For the text-containing cell, return its midpoint in (x, y) coordinate format. 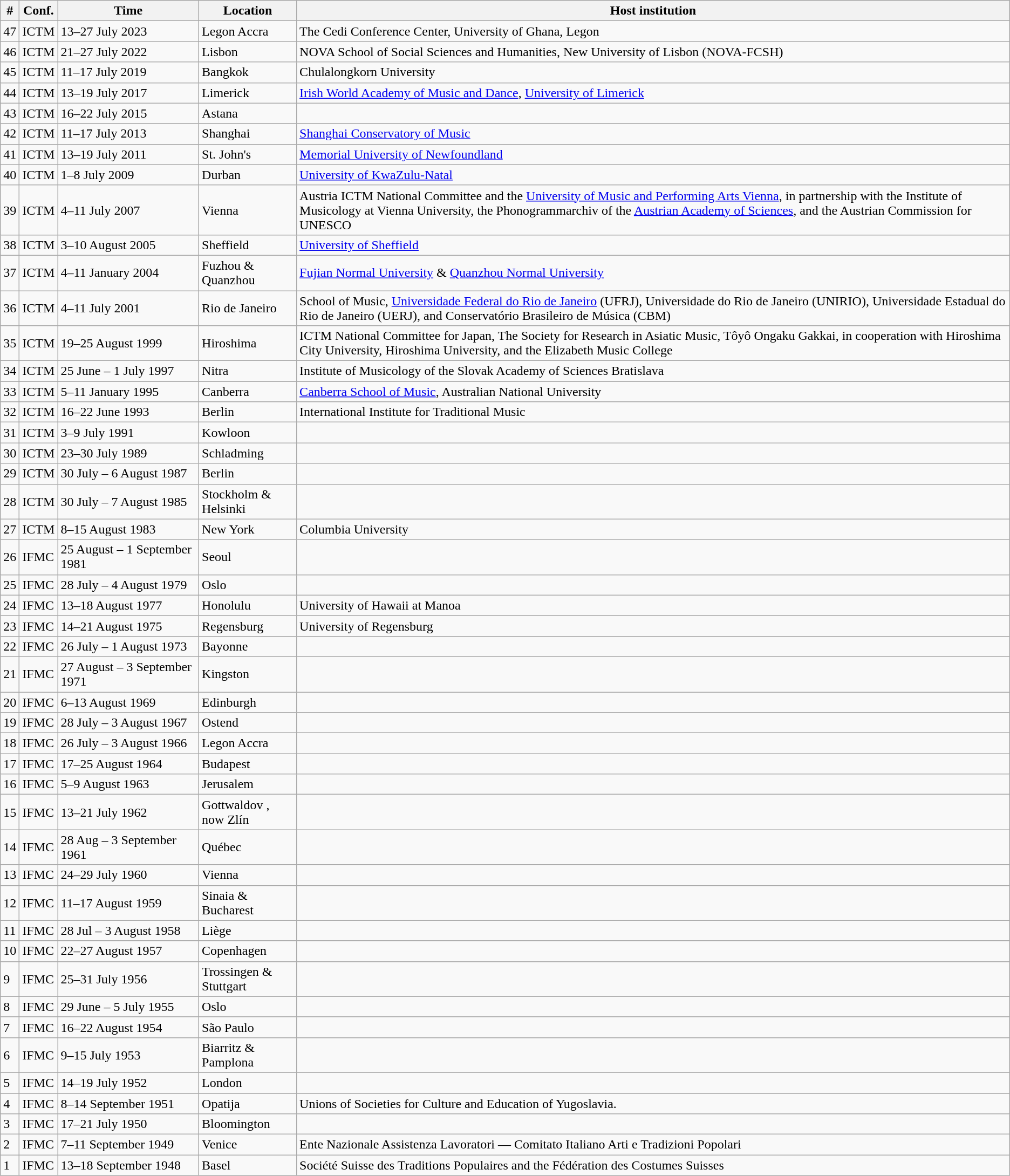
8 (10, 1007)
Basel (248, 1165)
17–25 August 1964 (128, 764)
16–22 July 2015 (128, 113)
30 July – 6 August 1987 (128, 474)
13–18 August 1977 (128, 605)
6 (10, 1055)
Kowloon (248, 433)
3–9 July 1991 (128, 433)
25 August – 1 September 1981 (128, 557)
11 (10, 931)
Sinaia & Bucharest (248, 903)
Québec (248, 847)
Conf. (39, 11)
Bangkok (248, 72)
Rio de Janeiro (248, 307)
Copenhagen (248, 951)
4 (10, 1103)
30 July – 7 August 1985 (128, 502)
The Cedi Conference Center, University of Ghana, Legon (653, 31)
35 (10, 343)
1 (10, 1165)
Canberra (248, 392)
Institute of Musicology of the Slovak Academy of Sciences Bratislava (653, 371)
5–9 August 1963 (128, 784)
45 (10, 72)
University of Regensburg (653, 626)
Liège (248, 931)
10 (10, 951)
Budapest (248, 764)
Host institution (653, 11)
33 (10, 392)
25 June – 1 July 1997 (128, 371)
22 (10, 646)
13–27 July 2023 (128, 31)
15 (10, 812)
36 (10, 307)
13–21 July 1962 (128, 812)
13–18 September 1948 (128, 1165)
7–11 September 1949 (128, 1145)
23–30 July 1989 (128, 453)
30 (10, 453)
Time (128, 11)
London (248, 1083)
Ente Nazionale Assistenza Lavoratori — Comitato Italiano Arti e Tradizioni Popolari (653, 1145)
38 (10, 245)
28 (10, 502)
11–17 July 2013 (128, 134)
27 August – 3 September 1971 (128, 674)
11–17 August 1959 (128, 903)
Bloomington (248, 1124)
Gottwaldov ,now Zlín (248, 812)
Schladming (248, 453)
14–21 August 1975 (128, 626)
19 (10, 723)
Biarritz & Pamplona (248, 1055)
14–19 July 1952 (128, 1083)
Ostend (248, 723)
24–29 July 1960 (128, 875)
28 July – 3 August 1967 (128, 723)
Limerick (248, 93)
24 (10, 605)
St. John's (248, 154)
39 (10, 210)
Memorial University of Newfoundland (653, 154)
Edinburgh (248, 702)
47 (10, 31)
11–17 July 2019 (128, 72)
26 July – 1 August 1973 (128, 646)
Astana (248, 113)
Venice (248, 1145)
34 (10, 371)
19–25 August 1999 (128, 343)
Fujian Normal University & Quanzhou Normal University (653, 273)
Chulalongkorn University (653, 72)
31 (10, 433)
New York (248, 529)
26 July – 3 August 1966 (128, 743)
5 (10, 1083)
28 Jul – 3 August 1958 (128, 931)
40 (10, 175)
26 (10, 557)
20 (10, 702)
23 (10, 626)
Trossingen & Stuttgart (248, 979)
16 (10, 784)
42 (10, 134)
Irish World Academy of Music and Dance, University of Limerick (653, 93)
21–27 July 2022 (128, 52)
Bayonne (248, 646)
43 (10, 113)
8–14 September 1951 (128, 1103)
21 (10, 674)
25 (10, 585)
41 (10, 154)
University of KwaZulu-Natal (653, 175)
7 (10, 1027)
Durban (248, 175)
28 Aug – 3 September 1961 (128, 847)
Lisbon (248, 52)
4–11 July 2007 (128, 210)
13–19 July 2017 (128, 93)
Hiroshima (248, 343)
4–11 January 2004 (128, 273)
17 (10, 764)
13 (10, 875)
University of Hawaii at Manoa (653, 605)
9–15 July 1953 (128, 1055)
Kingston (248, 674)
Seoul (248, 557)
8–15 August 1983 (128, 529)
16–22 June 1993 (128, 412)
Honolulu (248, 605)
# (10, 11)
29 (10, 474)
Location (248, 11)
Shanghai (248, 134)
Jerusalem (248, 784)
Columbia University (653, 529)
22–27 August 1957 (128, 951)
2 (10, 1145)
Nitra (248, 371)
44 (10, 93)
3–10 August 2005 (128, 245)
Unions of Societies for Culture and Education of Yugoslavia. (653, 1103)
University of Sheffield (653, 245)
Société Suisse des Traditions Populaires and the Fédération des Costumes Suisses (653, 1165)
32 (10, 412)
Sheffield (248, 245)
6–13 August 1969 (128, 702)
29 June – 5 July 1955 (128, 1007)
International Institute for Traditional Music (653, 412)
28 July – 4 August 1979 (128, 585)
Canberra School of Music, Australian National University (653, 392)
5–11 January 1995 (128, 392)
1–8 July 2009 (128, 175)
São Paulo (248, 1027)
NOVA School of Social Sciences and Humanities, New University of Lisbon (NOVA-FCSH) (653, 52)
14 (10, 847)
Fuzhou & Quanzhou (248, 273)
Shanghai Conservatory of Music (653, 134)
13–19 July 2011 (128, 154)
27 (10, 529)
Opatija (248, 1103)
18 (10, 743)
46 (10, 52)
4–11 July 2001 (128, 307)
17–21 July 1950 (128, 1124)
37 (10, 273)
25–31 July 1956 (128, 979)
Regensburg (248, 626)
Stockholm & Helsinki (248, 502)
12 (10, 903)
16–22 August 1954 (128, 1027)
9 (10, 979)
3 (10, 1124)
